Pinpoint the cell where the given text exists, returning its [x, y] midpoint coordinate. 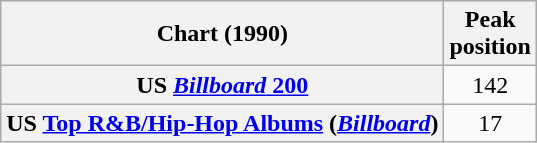
142 [490, 85]
US Top R&B/Hip-Hop Albums (Billboard) [222, 123]
17 [490, 123]
US Billboard 200 [222, 85]
Peak position [490, 34]
Chart (1990) [222, 34]
